Locate the cell with the specified text and output its [X, Y] center coordinate. 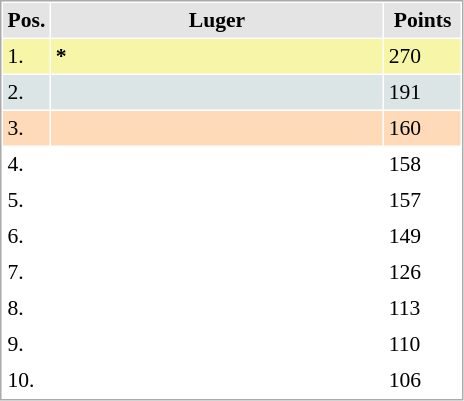
191 [422, 92]
1. [26, 56]
110 [422, 344]
126 [422, 272]
8. [26, 308]
113 [422, 308]
160 [422, 128]
Luger [217, 20]
270 [422, 56]
5. [26, 200]
6. [26, 236]
106 [422, 380]
10. [26, 380]
7. [26, 272]
* [217, 56]
158 [422, 164]
9. [26, 344]
149 [422, 236]
Points [422, 20]
4. [26, 164]
3. [26, 128]
Pos. [26, 20]
157 [422, 200]
2. [26, 92]
